Scan for the cell matching the given text and deliver its (x, y) coordinate at center. 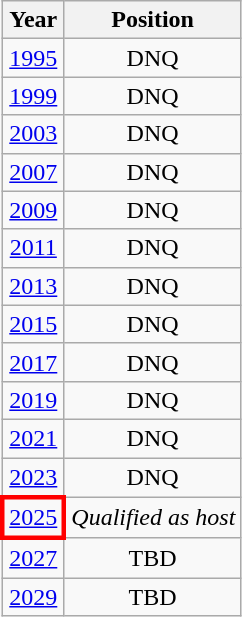
2011 (33, 248)
Position (152, 20)
1999 (33, 96)
2015 (33, 324)
2013 (33, 286)
1995 (33, 58)
2021 (33, 438)
2025 (33, 518)
2003 (33, 134)
2017 (33, 362)
Qualified as host (152, 518)
2019 (33, 400)
2029 (33, 597)
Year (33, 20)
2023 (33, 478)
2009 (33, 210)
2027 (33, 558)
2007 (33, 172)
